Search for the cell housing the specified text and yield its [X, Y] center coordinate. 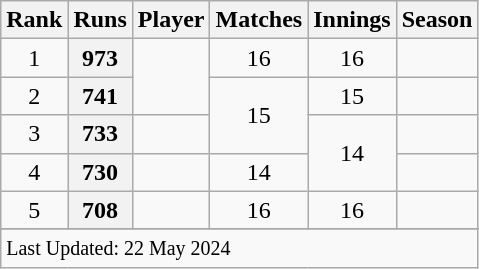
733 [100, 134]
5 [34, 210]
Rank [34, 20]
708 [100, 210]
730 [100, 172]
3 [34, 134]
4 [34, 172]
Last Updated: 22 May 2024 [240, 248]
2 [34, 96]
Innings [352, 20]
Matches [259, 20]
Runs [100, 20]
1 [34, 58]
Player [171, 20]
973 [100, 58]
Season [437, 20]
741 [100, 96]
